Output the [X, Y] coordinate of the center of the cell containing the given text.  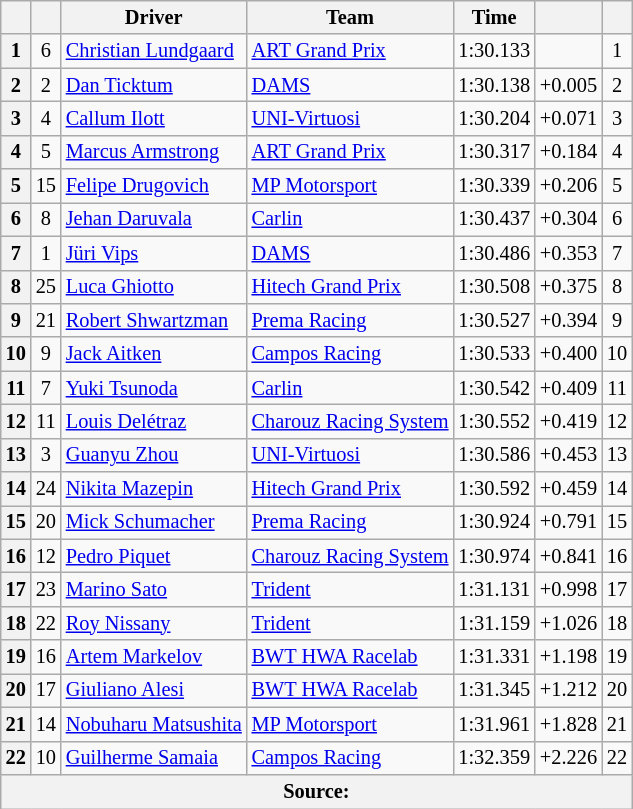
+1.198 [568, 657]
Roy Nissany [154, 623]
Callum Ilott [154, 118]
1:30.924 [494, 522]
1:30.592 [494, 489]
+2.226 [568, 758]
+0.206 [568, 186]
1:31.159 [494, 623]
1:30.508 [494, 287]
+0.071 [568, 118]
Source: [316, 791]
1:30.317 [494, 152]
+1.212 [568, 690]
23 [46, 589]
1:32.359 [494, 758]
Jehan Daruvala [154, 219]
+0.453 [568, 455]
Jüri Vips [154, 253]
Marcus Armstrong [154, 152]
1:30.204 [494, 118]
+0.419 [568, 421]
Christian Lundgaard [154, 51]
Dan Ticktum [154, 85]
Guilherme Samaia [154, 758]
1:31.331 [494, 657]
Yuki Tsunoda [154, 388]
25 [46, 287]
Giuliano Alesi [154, 690]
1:30.133 [494, 51]
Marino Sato [154, 589]
+0.459 [568, 489]
+0.375 [568, 287]
+1.026 [568, 623]
+0.998 [568, 589]
+0.353 [568, 253]
1:31.961 [494, 724]
Time [494, 17]
1:30.542 [494, 388]
Felipe Drugovich [154, 186]
1:30.339 [494, 186]
+0.304 [568, 219]
Luca Ghiotto [154, 287]
Nikita Mazepin [154, 489]
1:30.974 [494, 556]
+0.841 [568, 556]
Louis Delétraz [154, 421]
+1.828 [568, 724]
+0.409 [568, 388]
1:30.486 [494, 253]
+0.005 [568, 85]
Jack Aitken [154, 354]
1:30.437 [494, 219]
1:30.586 [494, 455]
Team [350, 17]
Nobuharu Matsushita [154, 724]
1:31.131 [494, 589]
24 [46, 489]
+0.400 [568, 354]
+0.394 [568, 320]
+0.791 [568, 522]
Driver [154, 17]
1:30.527 [494, 320]
1:30.533 [494, 354]
Artem Markelov [154, 657]
Robert Shwartzman [154, 320]
1:30.138 [494, 85]
1:31.345 [494, 690]
Mick Schumacher [154, 522]
Guanyu Zhou [154, 455]
Pedro Piquet [154, 556]
+0.184 [568, 152]
1:30.552 [494, 421]
